Find where the given text appears and provide that cell's center as [x, y] coordinate. 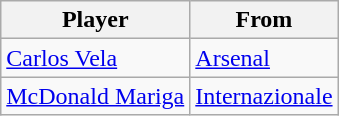
Player [96, 20]
From [264, 20]
Internazionale [264, 96]
Carlos Vela [96, 58]
Arsenal [264, 58]
McDonald Mariga [96, 96]
